Locate the cell with the specified text and output its [X, Y] center coordinate. 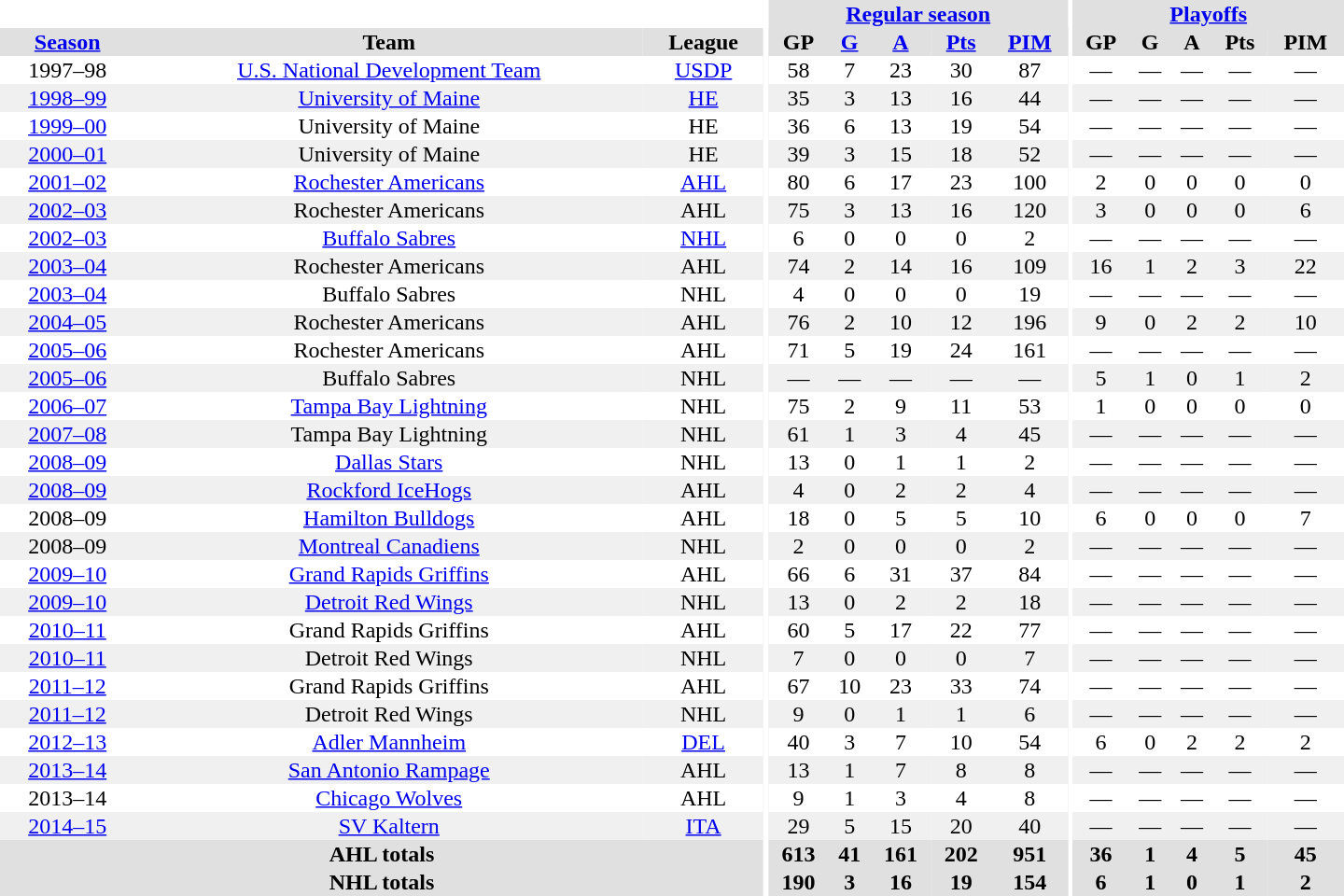
53 [1029, 406]
30 [961, 70]
Team [388, 42]
1998–99 [67, 98]
Dallas Stars [388, 462]
SV Kaltern [388, 826]
2007–08 [67, 434]
37 [961, 574]
41 [849, 854]
60 [799, 630]
Rockford IceHogs [388, 490]
951 [1029, 854]
31 [902, 574]
U.S. National Development Team [388, 70]
120 [1029, 210]
44 [1029, 98]
35 [799, 98]
87 [1029, 70]
2004–05 [67, 322]
12 [961, 322]
2012–13 [67, 742]
52 [1029, 154]
76 [799, 322]
Chicago Wolves [388, 798]
1997–98 [67, 70]
33 [961, 686]
ITA [704, 826]
58 [799, 70]
2001–02 [67, 182]
80 [799, 182]
202 [961, 854]
24 [961, 350]
154 [1029, 882]
2014–15 [67, 826]
Hamilton Bulldogs [388, 518]
190 [799, 882]
14 [902, 266]
Playoffs [1208, 14]
2000–01 [67, 154]
League [704, 42]
109 [1029, 266]
613 [799, 854]
71 [799, 350]
USDP [704, 70]
San Antonio Rampage [388, 770]
61 [799, 434]
77 [1029, 630]
NHL totals [382, 882]
20 [961, 826]
84 [1029, 574]
AHL totals [382, 854]
Montreal Canadiens [388, 546]
DEL [704, 742]
2006–07 [67, 406]
196 [1029, 322]
67 [799, 686]
29 [799, 826]
Adler Mannheim [388, 742]
66 [799, 574]
Season [67, 42]
1999–00 [67, 126]
100 [1029, 182]
Regular season [918, 14]
39 [799, 154]
11 [961, 406]
